Pinpoint the cell where the given text exists, returning its (x, y) midpoint coordinate. 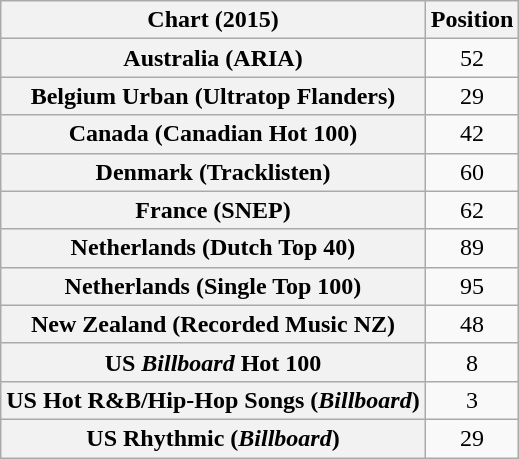
Australia (ARIA) (213, 58)
New Zealand (Recorded Music NZ) (213, 324)
Canada (Canadian Hot 100) (213, 134)
US Hot R&B/Hip-Hop Songs (Billboard) (213, 400)
Position (472, 20)
52 (472, 58)
95 (472, 286)
3 (472, 400)
Chart (2015) (213, 20)
Belgium Urban (Ultratop Flanders) (213, 96)
8 (472, 362)
60 (472, 172)
France (SNEP) (213, 210)
48 (472, 324)
US Billboard Hot 100 (213, 362)
42 (472, 134)
62 (472, 210)
US Rhythmic (Billboard) (213, 438)
Denmark (Tracklisten) (213, 172)
Netherlands (Single Top 100) (213, 286)
Netherlands (Dutch Top 40) (213, 248)
89 (472, 248)
